Search for the cell housing the specified text and yield its (x, y) center coordinate. 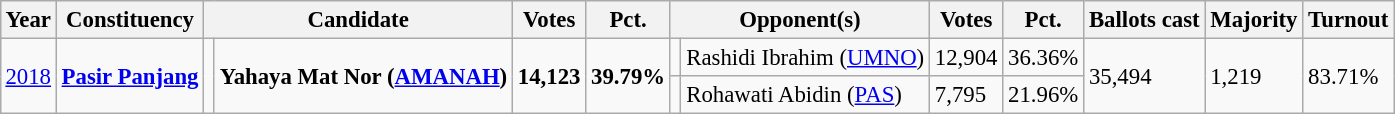
Pasir Panjang (130, 76)
Opponent(s) (800, 20)
Year (28, 20)
Majority (1254, 20)
Candidate (358, 20)
Yahaya Mat Nor (AMANAH) (363, 76)
Rohawati Abidin (PAS) (806, 95)
39.79% (628, 76)
7,795 (966, 95)
Constituency (130, 20)
35,494 (1144, 76)
83.71% (1348, 76)
36.36% (1044, 57)
1,219 (1254, 76)
14,123 (550, 76)
2018 (28, 76)
Rashidi Ibrahim (UMNO) (806, 57)
21.96% (1044, 95)
Ballots cast (1144, 20)
12,904 (966, 57)
Turnout (1348, 20)
